Return the (X, Y) coordinate for the center point of the cell that contains the specified text.  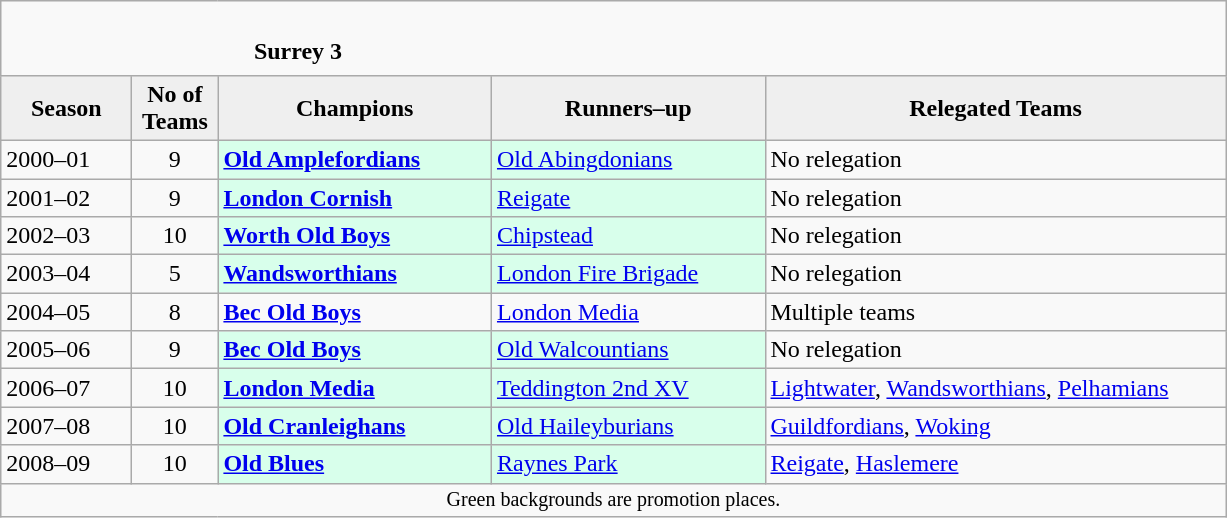
2001–02 (66, 197)
Old Walcountians (628, 350)
2005–06 (66, 350)
2003–04 (66, 274)
Old Abingdonians (628, 159)
2002–03 (66, 236)
2006–07 (66, 388)
Season (66, 108)
Guildfordians, Woking (996, 426)
Old Amplefordians (355, 159)
Multiple teams (996, 312)
2000–01 (66, 159)
Old Haileyburians (628, 426)
London Fire Brigade (628, 274)
Lightwater, Wandsworthians, Pelhamians (996, 388)
2004–05 (66, 312)
Chipstead (628, 236)
Runners–up (628, 108)
Raynes Park (628, 464)
Reigate (628, 197)
5 (175, 274)
8 (175, 312)
Green backgrounds are promotion places. (614, 500)
Reigate, Haslemere (996, 464)
Old Blues (355, 464)
2008–09 (66, 464)
Relegated Teams (996, 108)
2007–08 (66, 426)
No of Teams (175, 108)
London Cornish (355, 197)
Old Cranleighans (355, 426)
Champions (355, 108)
Wandsworthians (355, 274)
Worth Old Boys (355, 236)
Teddington 2nd XV (628, 388)
